Find where the given text appears and provide that cell's center as (x, y) coordinate. 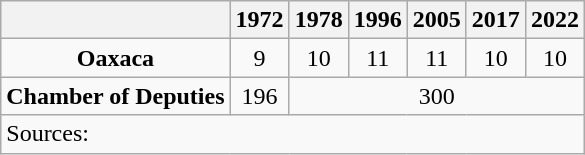
Sources: (293, 134)
196 (260, 96)
Oaxaca (116, 58)
2022 (554, 20)
2005 (436, 20)
300 (436, 96)
9 (260, 58)
Chamber of Deputies (116, 96)
1972 (260, 20)
1978 (318, 20)
1996 (378, 20)
2017 (496, 20)
